Detect which cell encompasses the target text, then output its [x, y] center coordinate. 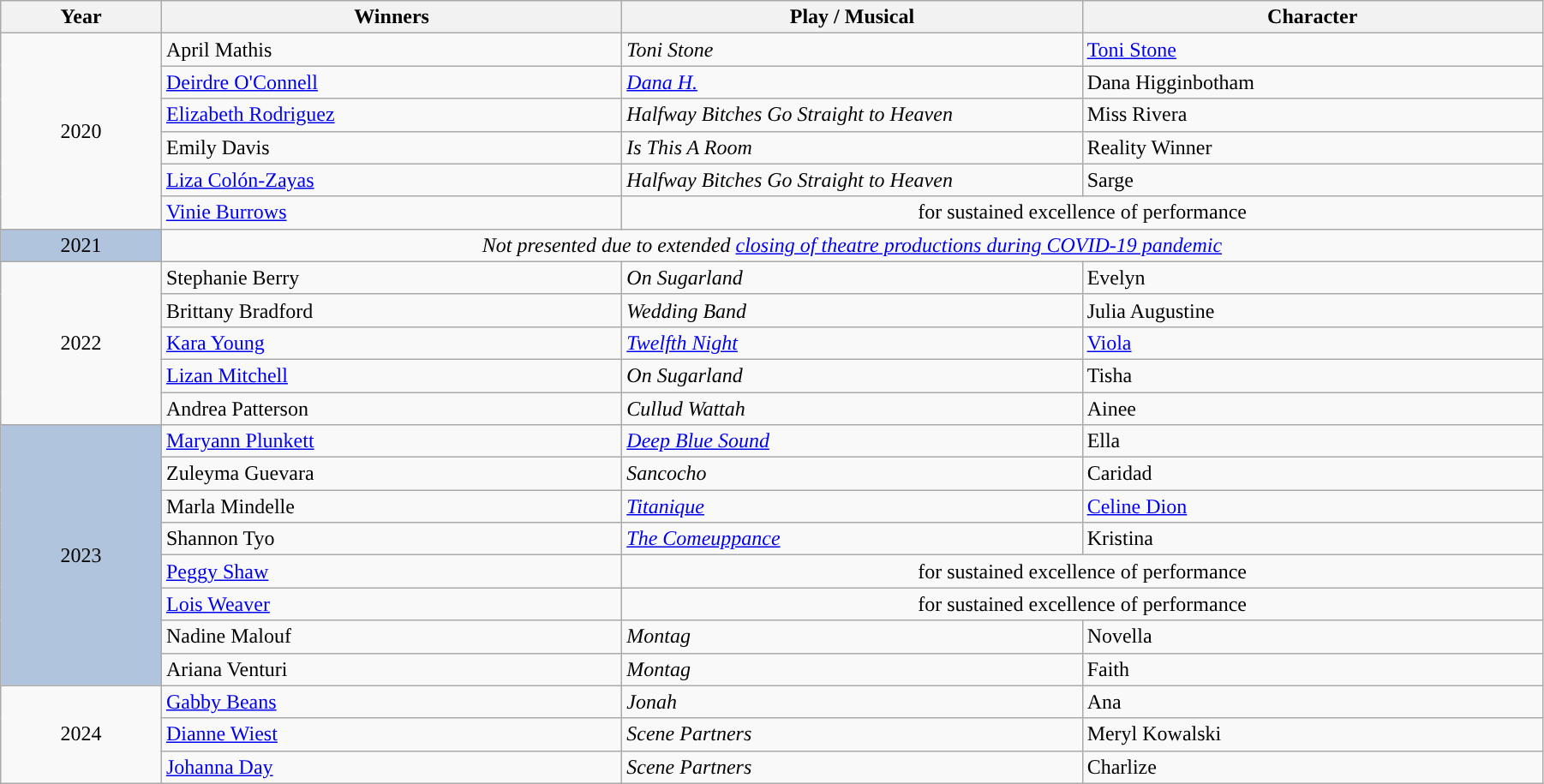
Peggy Shaw [391, 572]
Caridad [1313, 474]
Ana [1313, 702]
Kara Young [391, 343]
Winners [391, 17]
Julia Augustine [1313, 310]
Dana Higginbotham [1313, 82]
Shannon Tyo [391, 539]
2023 [81, 555]
Liza Colón-Zayas [391, 180]
Faith [1313, 669]
April Mathis [391, 50]
Deep Blue Sound [852, 441]
Ainee [1313, 409]
Emily Davis [391, 147]
Novella [1313, 637]
Dianne Wiest [391, 734]
Maryann Plunkett [391, 441]
2020 [81, 131]
Elizabeth Rodriguez [391, 115]
Brittany Bradford [391, 310]
Johanna Day [391, 767]
Ariana Venturi [391, 669]
2024 [81, 734]
Marla Mindelle [391, 506]
Character [1313, 17]
Not presented due to extended closing of theatre productions during COVID-19 pandemic [852, 245]
Tisha [1313, 375]
Vinie Burrows [391, 212]
Reality Winner [1313, 147]
Zuleyma Guevara [391, 474]
Play / Musical [852, 17]
Evelyn [1313, 278]
Cullud Wattah [852, 409]
2021 [81, 245]
Charlize [1313, 767]
Is This A Room [852, 147]
Year [81, 17]
Dana H. [852, 82]
Lois Weaver [391, 604]
Meryl Kowalski [1313, 734]
2022 [81, 343]
Titanique [852, 506]
Jonah [852, 702]
Celine Dion [1313, 506]
Deirdre O'Connell [391, 82]
Sancocho [852, 474]
Twelfth Night [852, 343]
Sarge [1313, 180]
The Comeuppance [852, 539]
Lizan Mitchell [391, 375]
Wedding Band [852, 310]
Ella [1313, 441]
Miss Rivera [1313, 115]
Andrea Patterson [391, 409]
Stephanie Berry [391, 278]
Gabby Beans [391, 702]
Nadine Malouf [391, 637]
Viola [1313, 343]
Kristina [1313, 539]
